Provide the [x, y] coordinate of the cell's center where the given text is located.  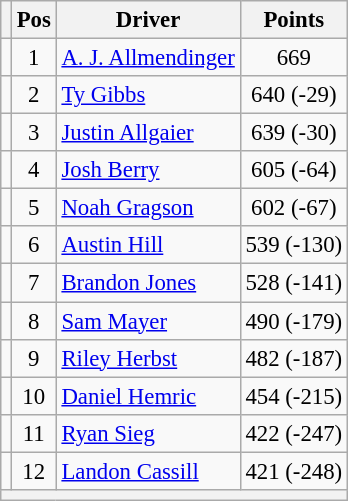
454 (-215) [294, 396]
6 [34, 245]
Sam Mayer [148, 321]
Justin Allgaier [148, 133]
Landon Cassill [148, 471]
Pos [34, 20]
Riley Herbst [148, 358]
2 [34, 95]
639 (-30) [294, 133]
Noah Gragson [148, 208]
Points [294, 20]
3 [34, 133]
7 [34, 283]
421 (-248) [294, 471]
539 (-130) [294, 245]
Ty Gibbs [148, 95]
12 [34, 471]
A. J. Allmendinger [148, 58]
11 [34, 433]
490 (-179) [294, 321]
528 (-141) [294, 283]
Josh Berry [148, 170]
Ryan Sieg [148, 433]
1 [34, 58]
640 (-29) [294, 95]
482 (-187) [294, 358]
9 [34, 358]
Daniel Hemric [148, 396]
Brandon Jones [148, 283]
5 [34, 208]
Austin Hill [148, 245]
Driver [148, 20]
10 [34, 396]
605 (-64) [294, 170]
8 [34, 321]
669 [294, 58]
4 [34, 170]
422 (-247) [294, 433]
602 (-67) [294, 208]
